Return (x, y) of the center of cell containing provided text 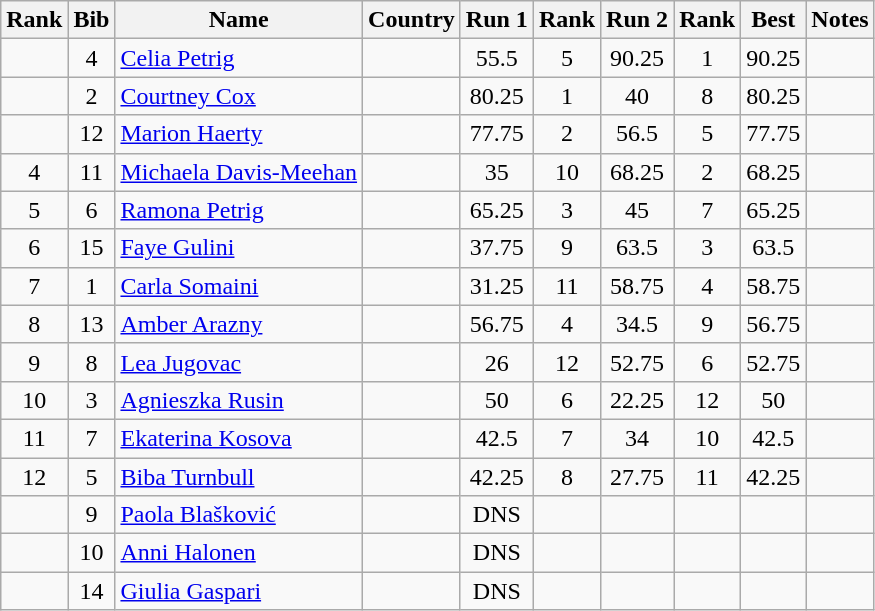
35 (496, 172)
Amber Arazny (239, 324)
Anni Halonen (239, 553)
34.5 (638, 324)
Faye Gulini (239, 248)
Agnieszka Rusin (239, 400)
Country (412, 20)
15 (92, 248)
Ramona Petrig (239, 210)
26 (496, 362)
Celia Petrig (239, 58)
13 (92, 324)
Name (239, 20)
14 (92, 591)
Carla Somaini (239, 286)
40 (638, 96)
Bib (92, 20)
Michaela Davis-Meehan (239, 172)
Giulia Gaspari (239, 591)
Ekaterina Kosova (239, 438)
Notes (840, 20)
45 (638, 210)
Lea Jugovac (239, 362)
31.25 (496, 286)
Best (774, 20)
Courtney Cox (239, 96)
37.75 (496, 248)
Run 1 (496, 20)
22.25 (638, 400)
Marion Haerty (239, 134)
27.75 (638, 477)
34 (638, 438)
56.5 (638, 134)
Biba Turnbull (239, 477)
55.5 (496, 58)
Run 2 (638, 20)
Paola Blašković (239, 515)
